Find where the given text appears and provide that cell's center as [x, y] coordinate. 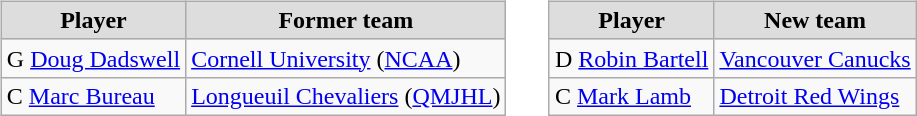
New team [815, 20]
C Marc Bureau [93, 96]
Former team [346, 20]
Longueuil Chevaliers (QMJHL) [346, 96]
Detroit Red Wings [815, 96]
Cornell University (NCAA) [346, 58]
Vancouver Canucks [815, 58]
D Robin Bartell [631, 58]
C Mark Lamb [631, 96]
G Doug Dadswell [93, 58]
